For the text-containing cell, return its midpoint in [x, y] coordinate format. 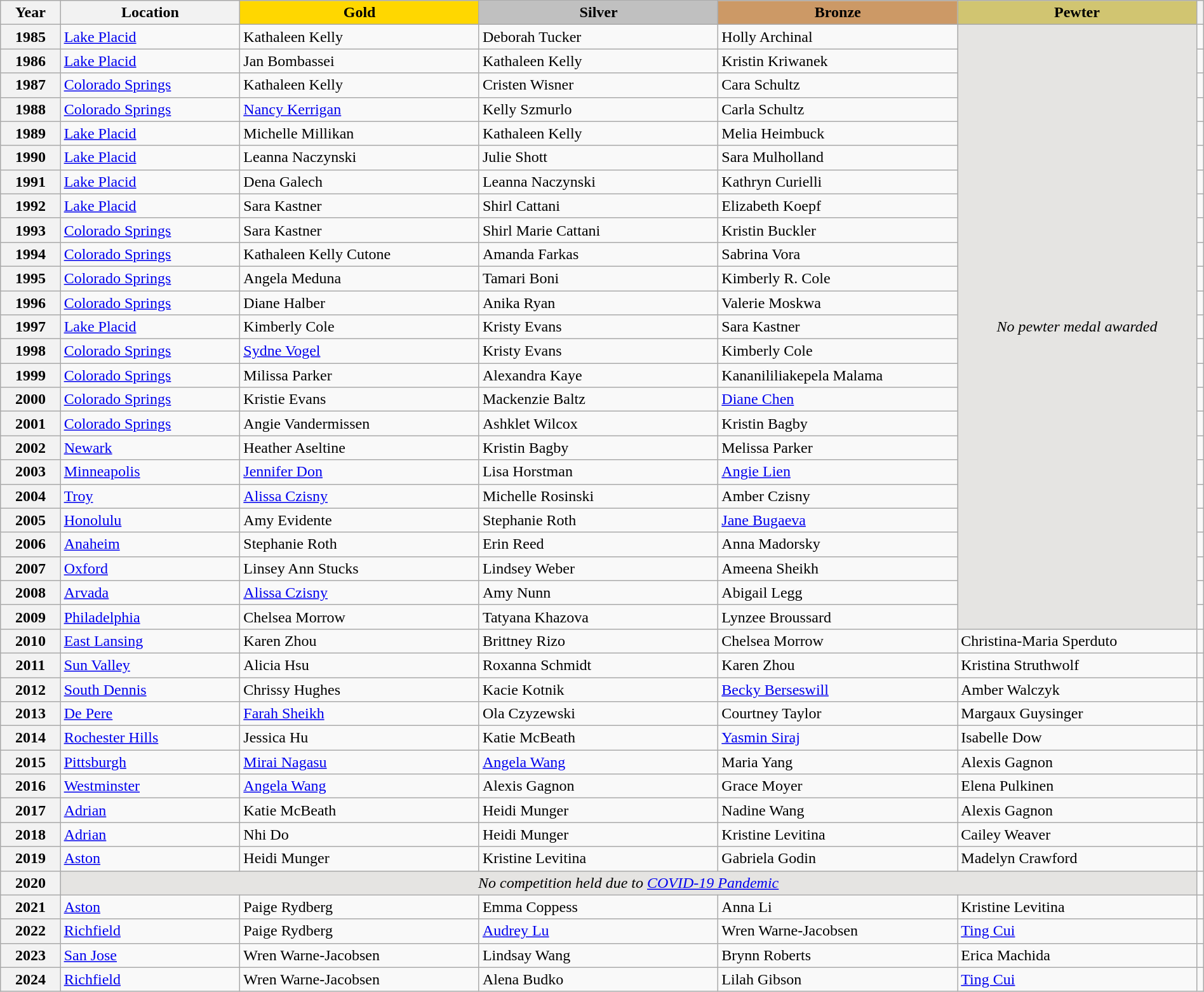
Shirl Cattani [598, 206]
Angela Meduna [359, 278]
2000 [30, 399]
Kristina Struthwolf [1077, 665]
2014 [30, 738]
2002 [30, 448]
Angie Lien [838, 472]
Elizabeth Koepf [838, 206]
Amber Walczyk [1077, 689]
1994 [30, 254]
Kananililiakepela Malama [838, 375]
Cristen Wisner [598, 85]
2009 [30, 617]
2012 [30, 689]
2003 [30, 472]
Amanda Farkas [598, 254]
Roxanna Schmidt [598, 665]
2015 [30, 762]
2010 [30, 641]
Brittney Rizo [598, 641]
Newark [150, 448]
Cailey Weaver [1077, 834]
Holly Archinal [838, 37]
Shirl Marie Cattani [598, 230]
Kristie Evans [359, 399]
Grace Moyer [838, 786]
Michelle Millikan [359, 133]
Sabrina Vora [838, 254]
Kristin Buckler [838, 230]
2023 [30, 955]
Mackenzie Baltz [598, 399]
2013 [30, 714]
2001 [30, 424]
Lisa Horstman [598, 472]
1999 [30, 375]
Cara Schultz [838, 85]
Abigail Legg [838, 593]
2007 [30, 568]
Ameena Sheikh [838, 568]
Kathryn Curielli [838, 182]
Becky Berseswill [838, 689]
Kacie Kotnik [598, 689]
Philadelphia [150, 617]
1998 [30, 351]
Margaux Guysinger [1077, 714]
Jan Bombassei [359, 61]
De Pere [150, 714]
Linsey Ann Stucks [359, 568]
Gabriela Godin [838, 859]
East Lansing [150, 641]
Kristin Kriwanek [838, 61]
Christina-Maria Sperduto [1077, 641]
2011 [30, 665]
1997 [30, 327]
Dena Galech [359, 182]
Deborah Tucker [598, 37]
1991 [30, 182]
Julie Shott [598, 158]
Heather Aseltine [359, 448]
1992 [30, 206]
Nhi Do [359, 834]
Melia Heimbuck [838, 133]
Sun Valley [150, 665]
Year [30, 13]
Silver [598, 13]
San Jose [150, 955]
Diane Halber [359, 303]
2022 [30, 931]
Amy Nunn [598, 593]
Minneapolis [150, 472]
Erin Reed [598, 544]
Alena Budko [598, 979]
Farah Sheikh [359, 714]
Maria Yang [838, 762]
Yasmin Siraj [838, 738]
1995 [30, 278]
1993 [30, 230]
2005 [30, 520]
Nancy Kerrigan [359, 109]
1990 [30, 158]
Mirai Nagasu [359, 762]
Emma Coppess [598, 907]
Madelyn Crawford [1077, 859]
Lilah Gibson [838, 979]
No pewter medal awarded [1077, 327]
Kimberly R. Cole [838, 278]
South Dennis [150, 689]
Valerie Moskwa [838, 303]
2008 [30, 593]
No competition held due to COVID-19 Pandemic [629, 883]
1988 [30, 109]
Amy Evidente [359, 520]
Kathaleen Kelly Cutone [359, 254]
2004 [30, 496]
Pittsburgh [150, 762]
Elena Pulkinen [1077, 786]
Location [150, 13]
Oxford [150, 568]
Carla Schultz [838, 109]
Audrey Lu [598, 931]
1987 [30, 85]
Lindsey Weber [598, 568]
Erica Machida [1077, 955]
Alexandra Kaye [598, 375]
Ola Czyzewski [598, 714]
1985 [30, 37]
Michelle Rosinski [598, 496]
2006 [30, 544]
Amber Czisny [838, 496]
Kelly Szmurlo [598, 109]
1989 [30, 133]
Pewter [1077, 13]
Jessica Hu [359, 738]
2019 [30, 859]
Tamari Boni [598, 278]
Jane Bugaeva [838, 520]
Brynn Roberts [838, 955]
Bronze [838, 13]
Courtney Taylor [838, 714]
Milissa Parker [359, 375]
2017 [30, 810]
2018 [30, 834]
Troy [150, 496]
Alicia Hsu [359, 665]
Arvada [150, 593]
Melissa Parker [838, 448]
Anna Li [838, 907]
Anna Madorsky [838, 544]
Sara Mulholland [838, 158]
Chrissy Hughes [359, 689]
2016 [30, 786]
Lindsay Wang [598, 955]
Anika Ryan [598, 303]
1986 [30, 61]
2024 [30, 979]
Jennifer Don [359, 472]
Isabelle Dow [1077, 738]
2021 [30, 907]
Tatyana Khazova [598, 617]
Westminster [150, 786]
Anaheim [150, 544]
Gold [359, 13]
Sydne Vogel [359, 351]
2020 [30, 883]
1996 [30, 303]
Angie Vandermissen [359, 424]
Lynzee Broussard [838, 617]
Ashklet Wilcox [598, 424]
Rochester Hills [150, 738]
Diane Chen [838, 399]
Nadine Wang [838, 810]
Honolulu [150, 520]
